Search for the cell housing the specified text and yield its (x, y) center coordinate. 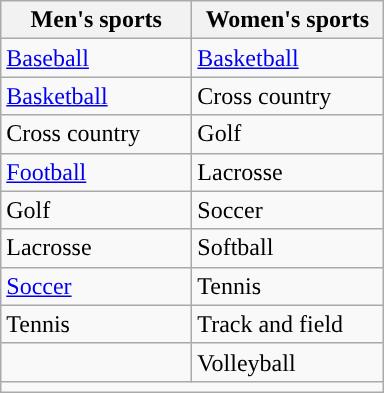
Women's sports (288, 20)
Volleyball (288, 362)
Softball (288, 248)
Men's sports (96, 20)
Track and field (288, 324)
Football (96, 172)
Baseball (96, 58)
